Identify which cell holds the provided text, then report its [X, Y] central coordinate. 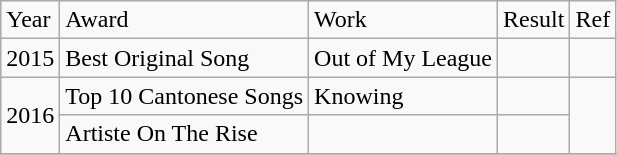
Out of My League [404, 58]
Work [404, 20]
Result [534, 20]
Award [184, 20]
Ref [593, 20]
Best Original Song [184, 58]
2015 [30, 58]
Year [30, 20]
Top 10 Cantonese Songs [184, 96]
Knowing [404, 96]
2016 [30, 115]
Artiste On The Rise [184, 134]
